Determine the [x, y] coordinate at the center of the cell enclosing the given text.  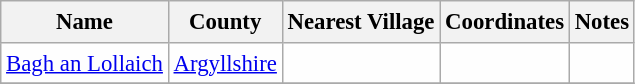
Argyllshire [225, 62]
County [225, 22]
Bagh an Lollaich [84, 62]
Nearest Village [361, 22]
Notes [602, 22]
Name [84, 22]
Coordinates [505, 22]
